From the cell containing the given text, extract its center point as (X, Y) coordinate. 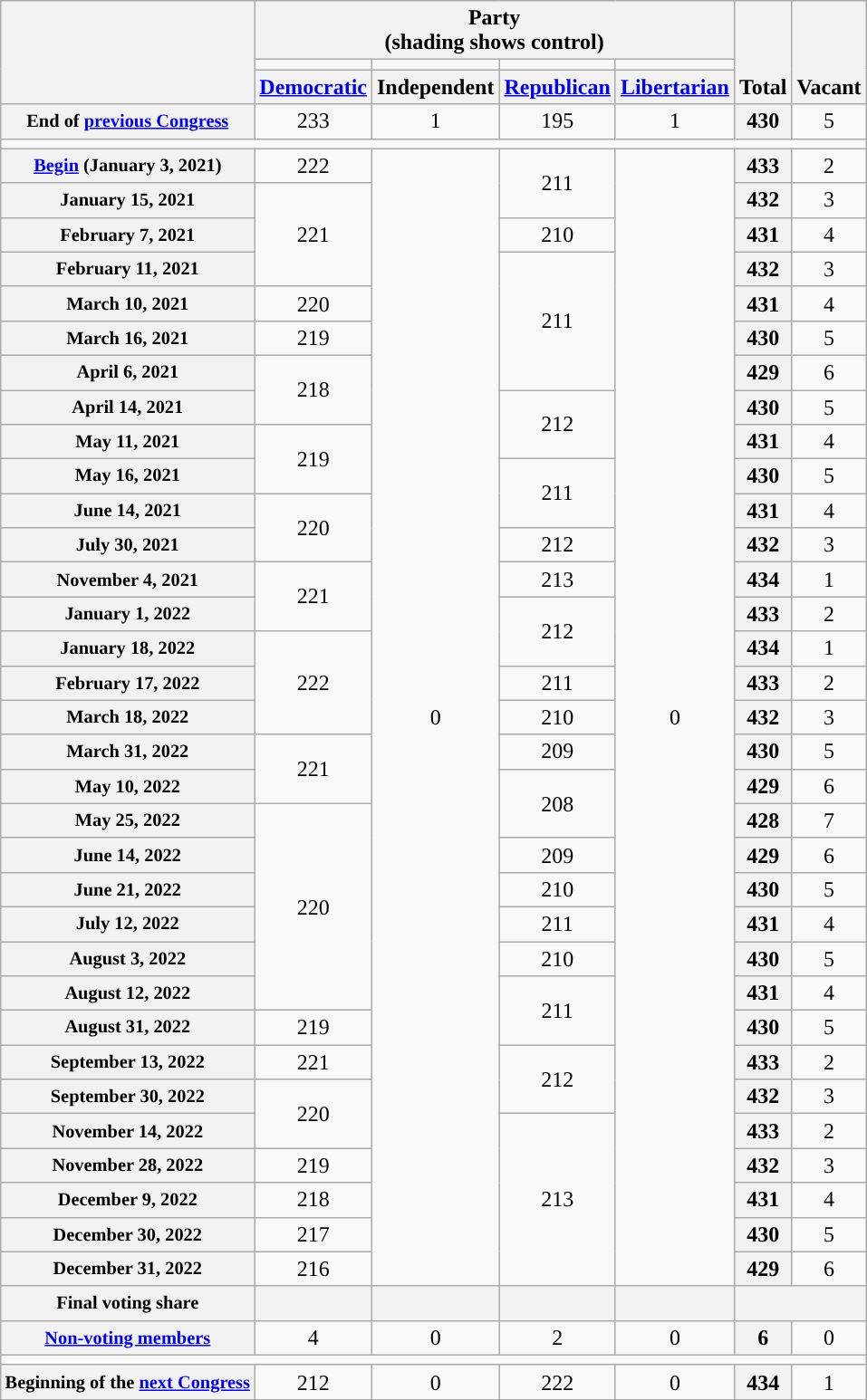
Non-voting members (128, 1338)
216 (313, 1269)
7 (829, 820)
August 3, 2022 (128, 959)
Independent (435, 87)
Vacant (829, 53)
February 11, 2021 (128, 269)
208 (557, 803)
June 14, 2022 (128, 855)
233 (313, 121)
January 18, 2022 (128, 648)
March 10, 2021 (128, 303)
217 (313, 1234)
Final voting share (128, 1303)
428 (763, 820)
April 6, 2021 (128, 372)
Republican (557, 87)
May 10, 2022 (128, 786)
Beginning of the next Congress (128, 1382)
December 31, 2022 (128, 1269)
May 16, 2021 (128, 476)
December 9, 2022 (128, 1200)
April 14, 2021 (128, 407)
May 11, 2021 (128, 442)
March 18, 2022 (128, 717)
End of previous Congress (128, 121)
Democratic (313, 87)
August 12, 2022 (128, 993)
195 (557, 121)
Party(shading shows control) (495, 31)
November 14, 2022 (128, 1131)
January 15, 2021 (128, 200)
July 12, 2022 (128, 924)
May 25, 2022 (128, 820)
February 7, 2021 (128, 235)
June 21, 2022 (128, 889)
Begin (January 3, 2021) (128, 166)
July 30, 2021 (128, 545)
February 17, 2022 (128, 683)
December 30, 2022 (128, 1234)
March 31, 2022 (128, 752)
August 31, 2022 (128, 1028)
September 13, 2022 (128, 1062)
November 28, 2022 (128, 1165)
June 14, 2021 (128, 511)
September 30, 2022 (128, 1097)
January 1, 2022 (128, 614)
November 4, 2021 (128, 580)
March 16, 2021 (128, 338)
Libertarian (674, 87)
Total (763, 53)
